Capture the cell that displays the provided text and extract its [x, y] central coordinate. 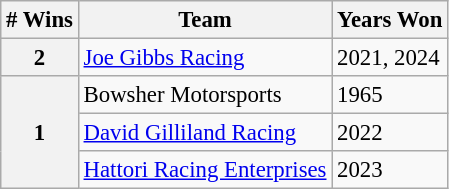
2021, 2024 [390, 58]
Bowsher Motorsports [205, 95]
2022 [390, 133]
1965 [390, 95]
Team [205, 20]
1 [40, 132]
# Wins [40, 20]
David Gilliland Racing [205, 133]
2023 [390, 170]
Joe Gibbs Racing [205, 58]
Years Won [390, 20]
Hattori Racing Enterprises [205, 170]
2 [40, 58]
